Capture the cell that displays the provided text and extract its [X, Y] central coordinate. 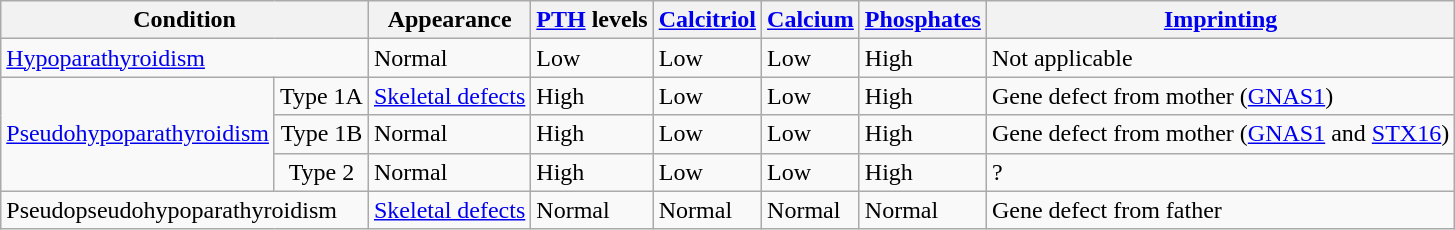
Hypoparathyroidism [185, 58]
Not applicable [1220, 58]
Type 1B [321, 134]
Type 2 [321, 172]
Pseudohypoparathyroidism [138, 134]
Calcium [811, 20]
Gene defect from father [1220, 210]
Type 1A [321, 96]
Gene defect from mother (GNAS1 and STX16) [1220, 134]
Pseudopseudohypoparathyroidism [185, 210]
Calcitriol [707, 20]
Imprinting [1220, 20]
? [1220, 172]
Gene defect from mother (GNAS1) [1220, 96]
Condition [185, 20]
PTH levels [592, 20]
Appearance [449, 20]
Phosphates [922, 20]
